Return (X, Y) of the center of cell containing provided text 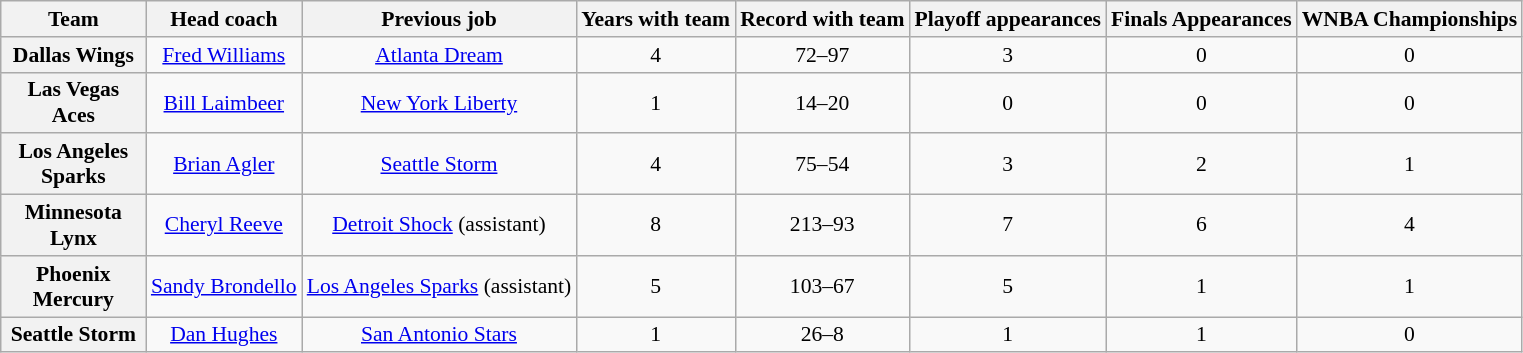
213–93 (822, 226)
103–67 (822, 286)
8 (656, 226)
Playoff appearances (1008, 19)
Previous job (440, 19)
Atlanta Dream (440, 55)
Bill Laimbeer (224, 102)
Cheryl Reeve (224, 226)
Years with team (656, 19)
Dan Hughes (224, 335)
6 (1202, 226)
Record with team (822, 19)
Los Angeles Sparks (74, 164)
14–20 (822, 102)
26–8 (822, 335)
72–97 (822, 55)
WNBA Championships (1410, 19)
Dallas Wings (74, 55)
Sandy Brondello (224, 286)
Minnesota Lynx (74, 226)
Fred Williams (224, 55)
Detroit Shock (assistant) (440, 226)
San Antonio Stars (440, 335)
Finals Appearances (1202, 19)
75–54 (822, 164)
Las Vegas Aces (74, 102)
Los Angeles Sparks (assistant) (440, 286)
Brian Agler (224, 164)
New York Liberty (440, 102)
Phoenix Mercury (74, 286)
7 (1008, 226)
Team (74, 19)
2 (1202, 164)
Head coach (224, 19)
